For the text-containing cell, return its midpoint in [X, Y] coordinate format. 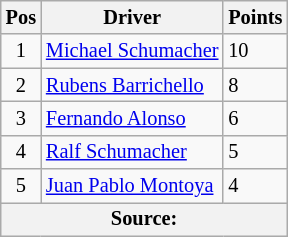
6 [255, 118]
Points [255, 17]
1 [21, 51]
2 [21, 85]
Rubens Barrichello [132, 85]
Ralf Schumacher [132, 152]
Driver [132, 17]
Fernando Alonso [132, 118]
10 [255, 51]
8 [255, 85]
Juan Pablo Montoya [132, 186]
3 [21, 118]
Pos [21, 17]
Michael Schumacher [132, 51]
Source: [144, 219]
